Pinpoint the cell where the given text exists, returning its (x, y) midpoint coordinate. 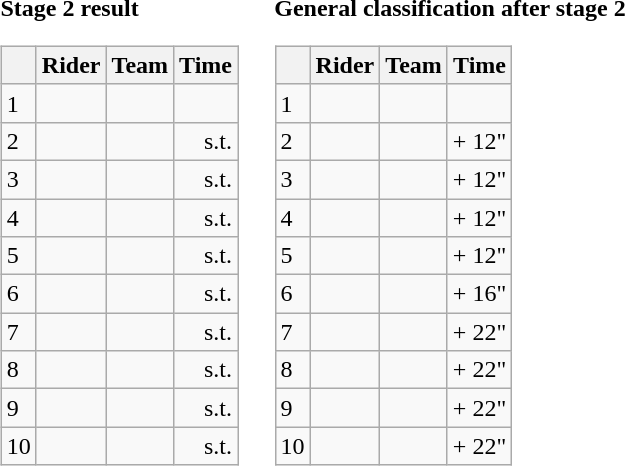
+ 16" (479, 294)
